For the text-containing cell, return its midpoint in [x, y] coordinate format. 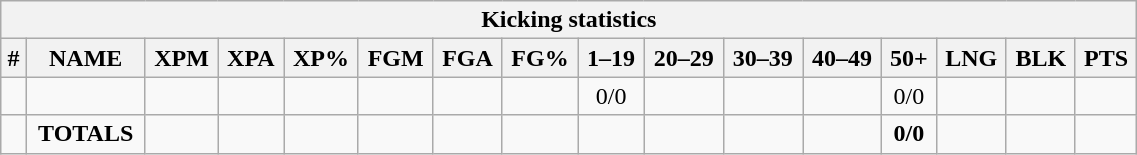
40–49 [842, 58]
FG% [540, 58]
NAME [85, 58]
PTS [1106, 58]
XPA [250, 58]
BLK [1040, 58]
FGM [396, 58]
1–19 [611, 58]
20–29 [684, 58]
FGA [468, 58]
50+ [909, 58]
XPM [182, 58]
LNG [971, 58]
XP% [322, 58]
Kicking statistics [569, 20]
# [14, 58]
30–39 [762, 58]
TOTALS [85, 134]
